Return (X, Y) of the center of cell containing provided text 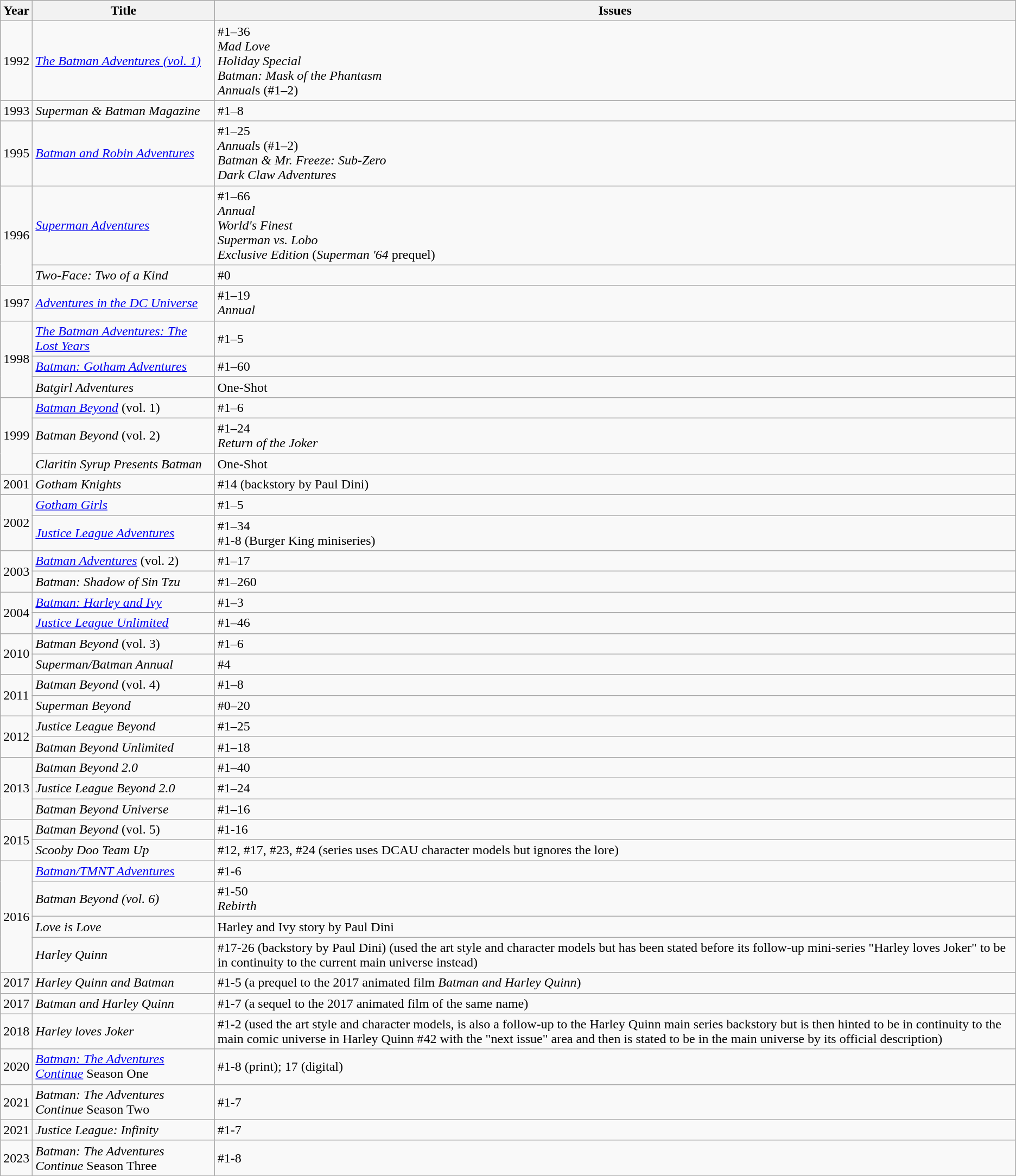
Batman Beyond (vol. 3) (124, 644)
#1-7 (a sequel to the 2017 animated film of the same name) (615, 1003)
#0 (615, 275)
2020 (16, 1067)
Batman Beyond (vol. 1) (124, 408)
#1–66AnnualWorld's FinestSuperman vs. LoboExclusive Edition (Superman '64 prequel) (615, 225)
#1–46 (615, 623)
1999 (16, 435)
Harley Quinn and Batman (124, 983)
Title (124, 11)
Superman & Batman Magazine (124, 111)
1992 (16, 61)
2018 (16, 1031)
Batman: Harley and Ivy (124, 602)
#1-5 (a prequel to the 2017 animated film Batman and Harley Quinn) (615, 983)
Batman/TMNT Adventures (124, 871)
Batman Beyond Universe (124, 809)
Superman Adventures (124, 225)
Batman Beyond 2.0 (124, 767)
Issues (615, 11)
1993 (16, 111)
2003 (16, 571)
1997 (16, 303)
#14 (backstory by Paul Dini) (615, 485)
2004 (16, 613)
#1–3 (615, 602)
#1-16 (615, 830)
Justice League Beyond 2.0 (124, 788)
2010 (16, 654)
Superman Beyond (124, 705)
#4 (615, 664)
Justice League Unlimited (124, 623)
2013 (16, 788)
2016 (16, 917)
The Batman Adventures: The Lost Years (124, 339)
2015 (16, 840)
Justice League: Infinity (124, 1130)
Claritin Syrup Presents Batman (124, 464)
Batman Beyond (vol. 6) (124, 899)
1996 (16, 236)
Year (16, 11)
2011 (16, 695)
#1–18 (615, 747)
#1–25 (615, 726)
1998 (16, 359)
#1–34#1-8 (Burger King miniseries) (615, 533)
The Batman Adventures (vol. 1) (124, 61)
#1-8 (615, 1158)
Batman: The Adventures Continue Season Two (124, 1102)
Gotham Girls (124, 505)
#12, #17, #23, #24 (series uses DCAU character models but ignores the lore) (615, 850)
Adventures in the DC Universe (124, 303)
#1–40 (615, 767)
Batman Beyond (vol. 2) (124, 435)
#1–24Return of the Joker (615, 435)
Two-Face: Two of a Kind (124, 275)
Batman: Shadow of Sin Tzu (124, 582)
#1–24 (615, 788)
#1–25Annuals (#1–2)Batman & Mr. Freeze: Sub-ZeroDark Claw Adventures (615, 153)
Batman Beyond Unlimited (124, 747)
2002 (16, 523)
Batman Beyond (vol. 5) (124, 830)
Batman: Gotham Adventures (124, 366)
Justice League Adventures (124, 533)
Gotham Knights (124, 485)
Batman and Robin Adventures (124, 153)
2001 (16, 485)
#1-6 (615, 871)
2023 (16, 1158)
#1–36Mad LoveHoliday SpecialBatman: Mask of the PhantasmAnnuals (#1–2) (615, 61)
#1-50Rebirth (615, 899)
Batman: The Adventures Continue Season One (124, 1067)
#1–260 (615, 582)
Love is Love (124, 927)
Batman and Harley Quinn (124, 1003)
Superman/Batman Annual (124, 664)
#1-8 (print); 17 (digital) (615, 1067)
1995 (16, 153)
Harley Quinn (124, 955)
Harley loves Joker (124, 1031)
#1–60 (615, 366)
Harley and Ivy story by Paul Dini (615, 927)
#1–19Annual (615, 303)
#0–20 (615, 705)
Scooby Doo Team Up (124, 850)
#1–16 (615, 809)
Justice League Beyond (124, 726)
Batman Adventures (vol. 2) (124, 561)
Batgirl Adventures (124, 387)
Batman: The Adventures Continue Season Three (124, 1158)
#1–17 (615, 561)
2012 (16, 736)
Batman Beyond (vol. 4) (124, 685)
